Locate the cell with the specified text and output its [x, y] center coordinate. 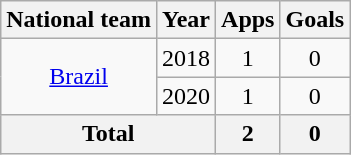
National team [79, 20]
Brazil [79, 77]
2 [248, 134]
2020 [186, 96]
Total [108, 134]
2018 [186, 58]
Year [186, 20]
Apps [248, 20]
Goals [315, 20]
